Return [x, y] of the center of cell containing provided text 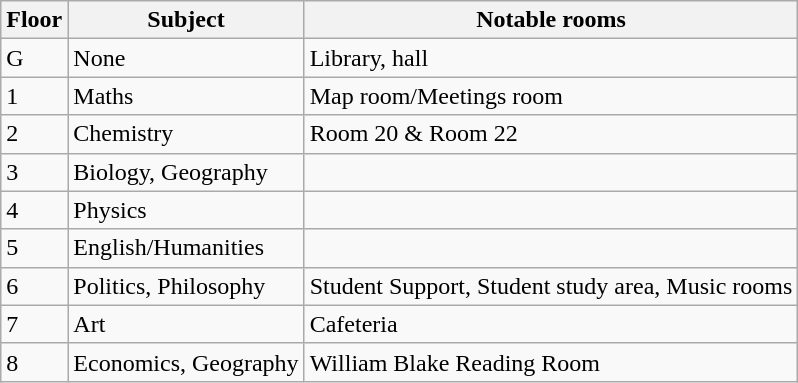
Floor [34, 20]
Economics, Geography [186, 362]
Room 20 & Room 22 [551, 134]
Map room/Meetings room [551, 96]
Chemistry [186, 134]
6 [34, 286]
Politics, Philosophy [186, 286]
3 [34, 172]
Cafeteria [551, 324]
None [186, 58]
Library, hall [551, 58]
1 [34, 96]
Subject [186, 20]
English/Humanities [186, 248]
8 [34, 362]
G [34, 58]
4 [34, 210]
Physics [186, 210]
Student Support, Student study area, Music rooms [551, 286]
William Blake Reading Room [551, 362]
Maths [186, 96]
2 [34, 134]
Art [186, 324]
Notable rooms [551, 20]
5 [34, 248]
Biology, Geography [186, 172]
7 [34, 324]
